Capture the cell that displays the provided text and extract its [x, y] central coordinate. 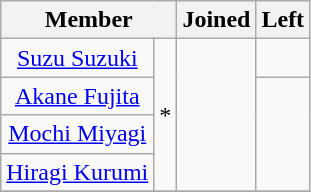
Hiragi Kurumi [78, 172]
* [166, 115]
Suzu Suzuki [78, 58]
Left [283, 20]
Akane Fujita [78, 96]
Member [89, 20]
Joined [216, 20]
Mochi Miyagi [78, 134]
